Detect which cell encompasses the target text, then output its (x, y) center coordinate. 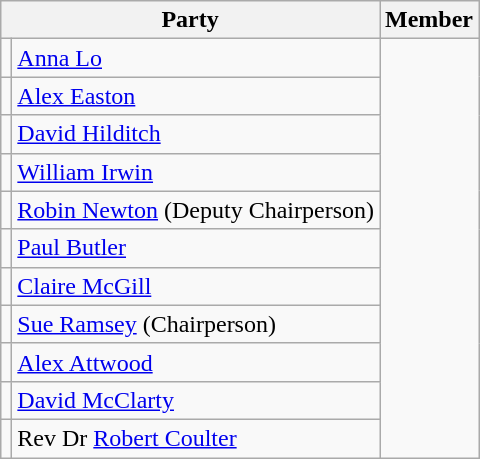
Alex Easton (196, 96)
Party (190, 20)
Alex Attwood (196, 362)
Anna Lo (196, 58)
David Hilditch (196, 134)
Claire McGill (196, 286)
David McClarty (196, 400)
Sue Ramsey (Chairperson) (196, 324)
Robin Newton (Deputy Chairperson) (196, 210)
William Irwin (196, 172)
Rev Dr Robert Coulter (196, 438)
Paul Butler (196, 248)
Member (430, 20)
